Determine the (X, Y) coordinate at the center of the cell enclosing the given text.  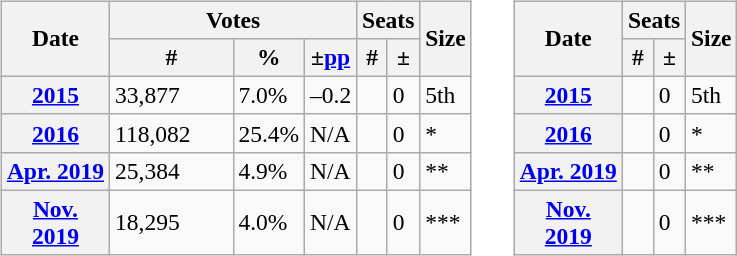
4.0% (269, 222)
25.4% (269, 133)
±pp (331, 58)
Votes (234, 20)
118,082 (172, 133)
% (269, 58)
33,877 (172, 96)
25,384 (172, 171)
–0.2 (331, 96)
7.0% (269, 96)
18,295 (172, 222)
4.9% (269, 171)
